Find where the given text appears and provide that cell's center as (x, y) coordinate. 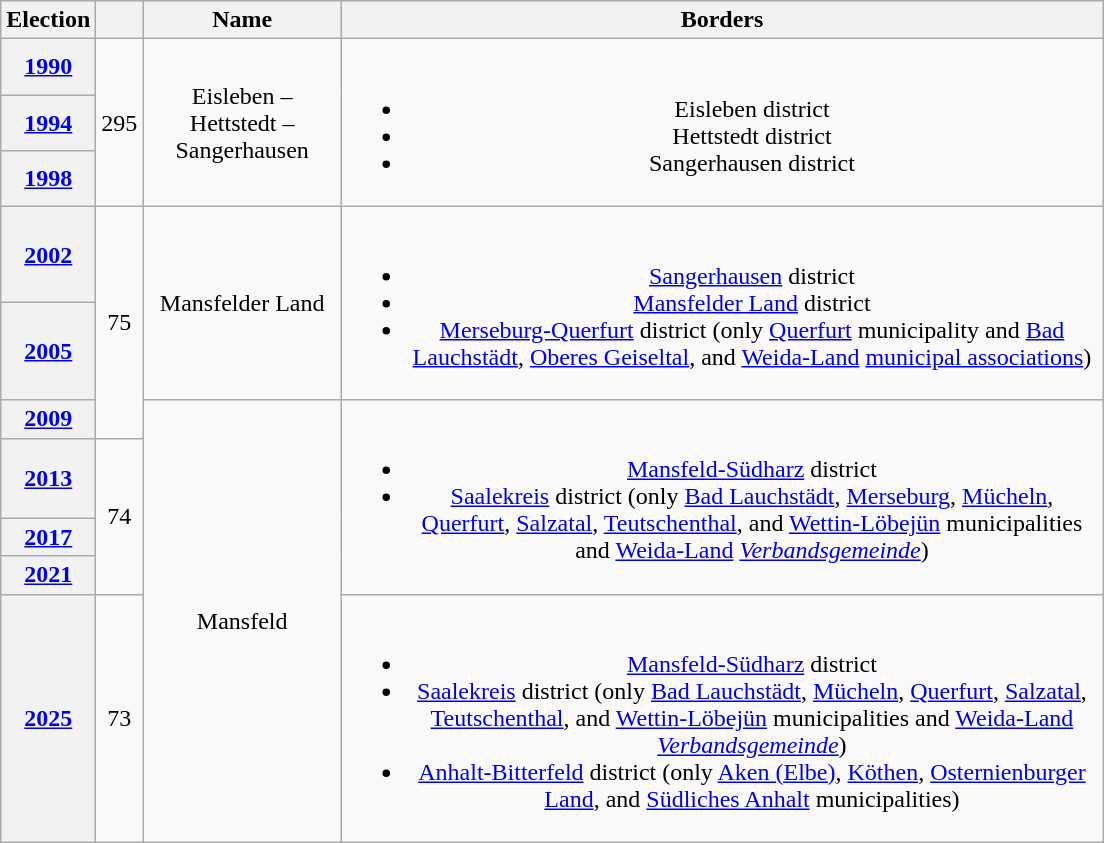
1994 (48, 122)
73 (120, 718)
74 (120, 516)
295 (120, 122)
2013 (48, 478)
2017 (48, 537)
2002 (48, 254)
Eisleben districtHettstedt districtSangerhausen district (722, 122)
Mansfeld (242, 621)
Election (48, 20)
2025 (48, 718)
75 (120, 322)
Name (242, 20)
2021 (48, 575)
Borders (722, 20)
Mansfelder Land (242, 303)
2009 (48, 419)
1998 (48, 178)
Eisleben – Hettstedt – Sangerhausen (242, 122)
2005 (48, 352)
1990 (48, 67)
